Determine the [X, Y] coordinate at the center of the cell enclosing the given text.  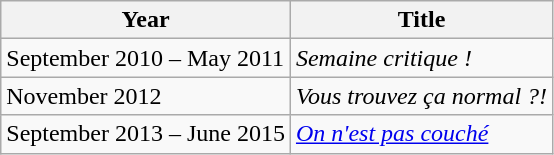
September 2010 – May 2011 [146, 58]
On n'est pas couché [421, 134]
Vous trouvez ça normal ?! [421, 96]
Title [421, 20]
November 2012 [146, 96]
September 2013 – June 2015 [146, 134]
Semaine critique ! [421, 58]
Year [146, 20]
